From the cell containing the given text, extract its center point as (x, y) coordinate. 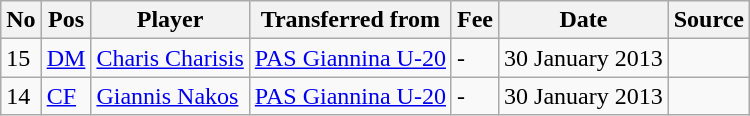
Charis Charisis (170, 58)
Giannis Nakos (170, 96)
Pos (66, 20)
Transferred from (350, 20)
No (21, 20)
CF (66, 96)
Fee (474, 20)
Player (170, 20)
Source (708, 20)
Date (584, 20)
DM (66, 58)
15 (21, 58)
14 (21, 96)
